Capture the cell that displays the provided text and extract its [X, Y] central coordinate. 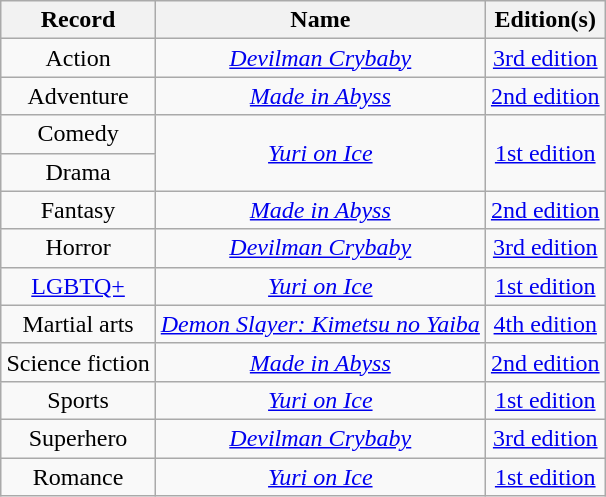
Demon Slayer: Kimetsu no Yaiba [320, 324]
Martial arts [78, 324]
LGBTQ+ [78, 286]
Sports [78, 400]
4th edition [545, 324]
Romance [78, 477]
Science fiction [78, 362]
Name [320, 20]
Record [78, 20]
Drama [78, 172]
Comedy [78, 134]
Adventure [78, 96]
Fantasy [78, 210]
Action [78, 58]
Superhero [78, 438]
Horror [78, 248]
Edition(s) [545, 20]
